Find where the given text appears and provide that cell's center as [x, y] coordinate. 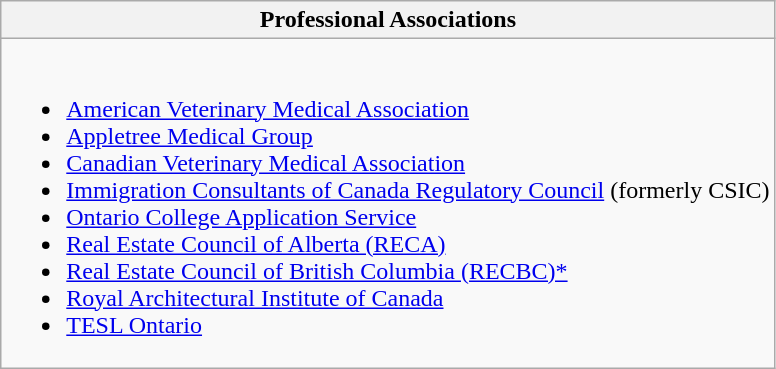
Professional Associations [388, 20]
